From the cell containing the given text, extract its center point as (X, Y) coordinate. 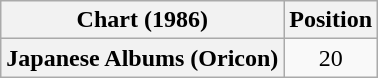
Chart (1986) (142, 20)
Japanese Albums (Oricon) (142, 58)
Position (331, 20)
20 (331, 58)
